Scan for the cell matching the given text and deliver its [X, Y] coordinate at center. 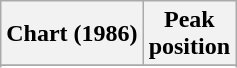
Chart (1986) [72, 34]
Peakposition [189, 34]
